Pinpoint the cell where the given text exists, returning its [x, y] midpoint coordinate. 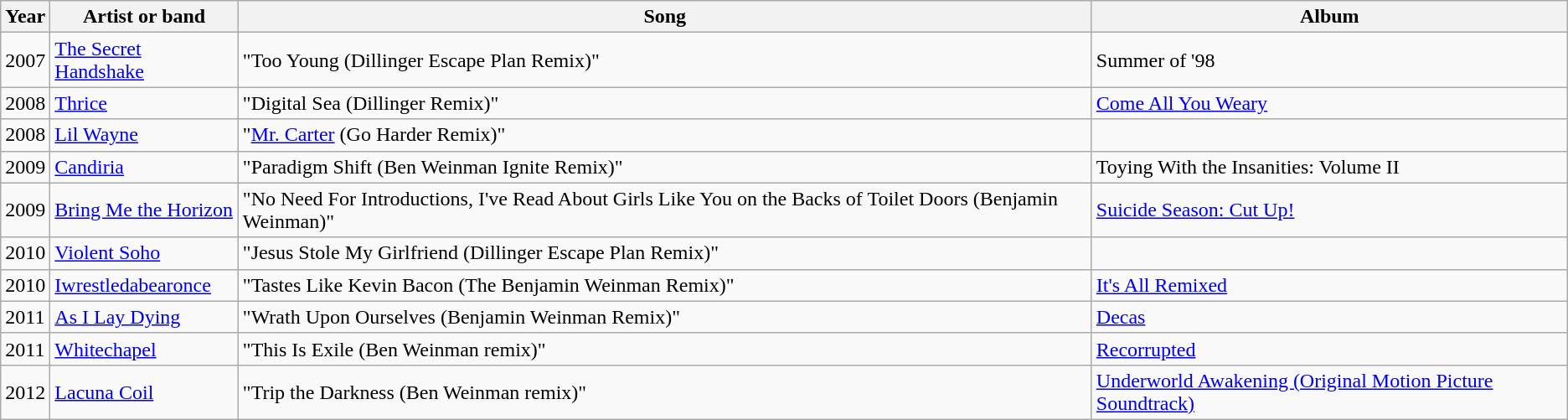
Year [25, 17]
Lacuna Coil [144, 392]
"Jesus Stole My Girlfriend (Dillinger Escape Plan Remix)" [665, 253]
Candiria [144, 167]
Lil Wayne [144, 135]
Summer of '98 [1329, 60]
Come All You Weary [1329, 103]
Toying With the Insanities: Volume II [1329, 167]
The Secret Handshake [144, 60]
Album [1329, 17]
"Too Young (Dillinger Escape Plan Remix)" [665, 60]
"Paradigm Shift (Ben Weinman Ignite Remix)" [665, 167]
"Wrath Upon Ourselves (Benjamin Weinman Remix)" [665, 317]
2012 [25, 392]
Recorrupted [1329, 349]
"Trip the Darkness (Ben Weinman remix)" [665, 392]
It's All Remixed [1329, 285]
Violent Soho [144, 253]
As I Lay Dying [144, 317]
"Mr. Carter (Go Harder Remix)" [665, 135]
Decas [1329, 317]
"Digital Sea (Dillinger Remix)" [665, 103]
2007 [25, 60]
Song [665, 17]
"Tastes Like Kevin Bacon (The Benjamin Weinman Remix)" [665, 285]
Thrice [144, 103]
Suicide Season: Cut Up! [1329, 210]
Bring Me the Horizon [144, 210]
"No Need For Introductions, I've Read About Girls Like You on the Backs of Toilet Doors (Benjamin Weinman)" [665, 210]
Iwrestledabearonce [144, 285]
Whitechapel [144, 349]
Artist or band [144, 17]
Underworld Awakening (Original Motion Picture Soundtrack) [1329, 392]
"This Is Exile (Ben Weinman remix)" [665, 349]
